Provide the (X, Y) coordinate of the cell's center where the given text is located.  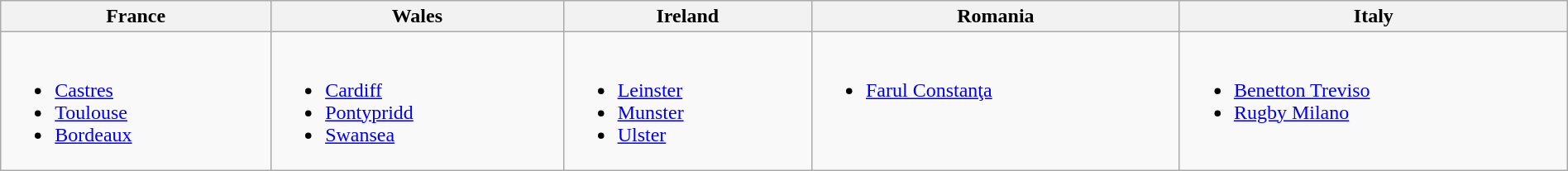
Wales (417, 17)
Benetton TrevisoRugby Milano (1373, 101)
LeinsterMunsterUlster (687, 101)
France (136, 17)
CastresToulouseBordeaux (136, 101)
Romania (996, 17)
CardiffPontypriddSwansea (417, 101)
Farul Constanţa (996, 101)
Italy (1373, 17)
Ireland (687, 17)
